Identify which cell holds the provided text, then report its (x, y) central coordinate. 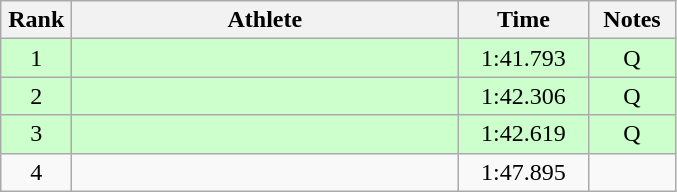
Rank (36, 20)
1:47.895 (524, 172)
4 (36, 172)
Notes (632, 20)
3 (36, 134)
1:41.793 (524, 58)
Time (524, 20)
2 (36, 96)
Athlete (265, 20)
1:42.306 (524, 96)
1 (36, 58)
1:42.619 (524, 134)
